Pinpoint the cell where the given text exists, returning its (x, y) midpoint coordinate. 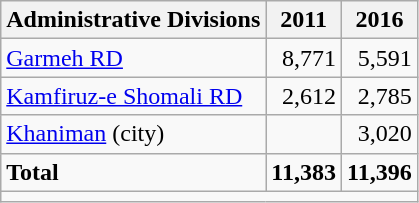
Garmeh RD (134, 58)
8,771 (304, 58)
2,612 (304, 96)
3,020 (380, 134)
11,396 (380, 172)
2016 (380, 20)
5,591 (380, 58)
Administrative Divisions (134, 20)
2,785 (380, 96)
2011 (304, 20)
Khaniman (city) (134, 134)
11,383 (304, 172)
Kamfiruz-e Shomali RD (134, 96)
Total (134, 172)
